Provide the (X, Y) coordinate of the cell's center where the given text is located.  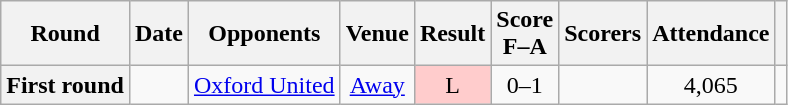
Away (377, 85)
First round (66, 85)
Venue (377, 34)
L (452, 85)
Oxford United (264, 85)
Opponents (264, 34)
Result (452, 34)
ScoreF–A (525, 34)
Date (158, 34)
Scorers (603, 34)
Attendance (711, 34)
0–1 (525, 85)
Round (66, 34)
4,065 (711, 85)
